Pinpoint the cell where the given text exists, returning its [x, y] midpoint coordinate. 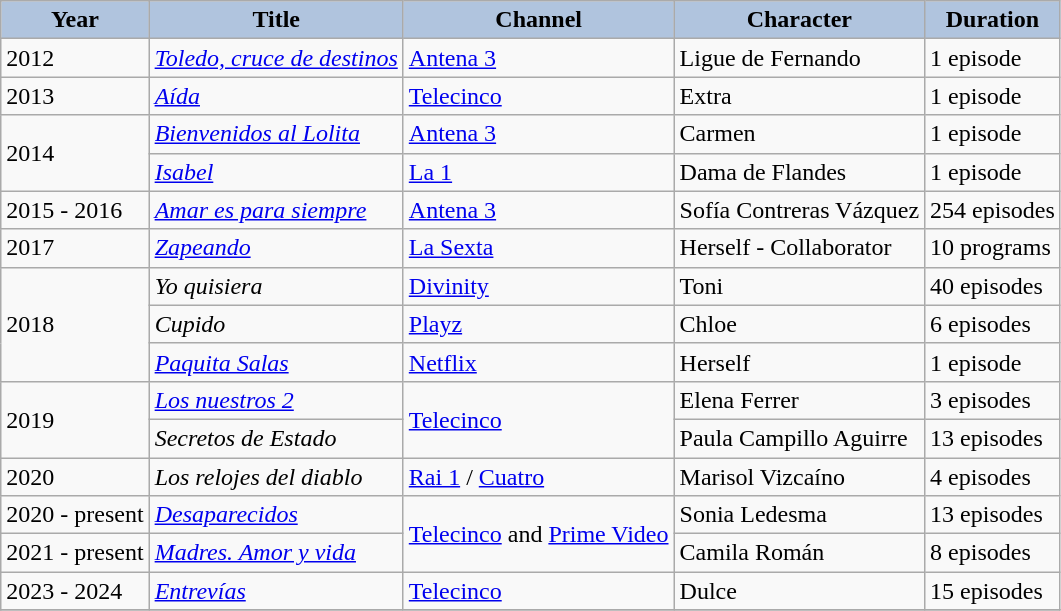
Ligue de Fernando [800, 58]
4 episodes [993, 477]
Paula Campillo Aguirre [800, 438]
Madres. Amor y vida [276, 553]
Rai 1 / Cuatro [538, 477]
Herself [800, 362]
2014 [75, 153]
Telecinco and Prime Video [538, 534]
Sonia Ledesma [800, 515]
Dama de Flandes [800, 172]
2020 - present [75, 515]
Los relojes del diablo [276, 477]
Title [276, 20]
2019 [75, 419]
Chloe [800, 324]
Zapeando [276, 248]
Yo quisiera [276, 286]
Isabel [276, 172]
Divinity [538, 286]
Secretos de Estado [276, 438]
Character [800, 20]
Cupido [276, 324]
Aída [276, 96]
Desaparecidos [276, 515]
Paquita Salas [276, 362]
40 episodes [993, 286]
254 episodes [993, 210]
2017 [75, 248]
Entrevías [276, 591]
Camila Román [800, 553]
La 1 [538, 172]
10 programs [993, 248]
Carmen [800, 134]
6 episodes [993, 324]
Sofía Contreras Vázquez [800, 210]
Toni [800, 286]
15 episodes [993, 591]
Los nuestros 2 [276, 400]
Extra [800, 96]
Year [75, 20]
Bienvenidos al Lolita [276, 134]
Netflix [538, 362]
Amar es para siempre [276, 210]
2021 - present [75, 553]
2015 - 2016 [75, 210]
3 episodes [993, 400]
2020 [75, 477]
Playz [538, 324]
2012 [75, 58]
Duration [993, 20]
Dulce [800, 591]
Marisol Vizcaíno [800, 477]
2018 [75, 324]
2023 - 2024 [75, 591]
Elena Ferrer [800, 400]
Herself - Collaborator [800, 248]
La Sexta [538, 248]
2013 [75, 96]
Toledo, cruce de destinos [276, 58]
8 episodes [993, 553]
Channel [538, 20]
